From the cell containing the given text, extract its center point as [x, y] coordinate. 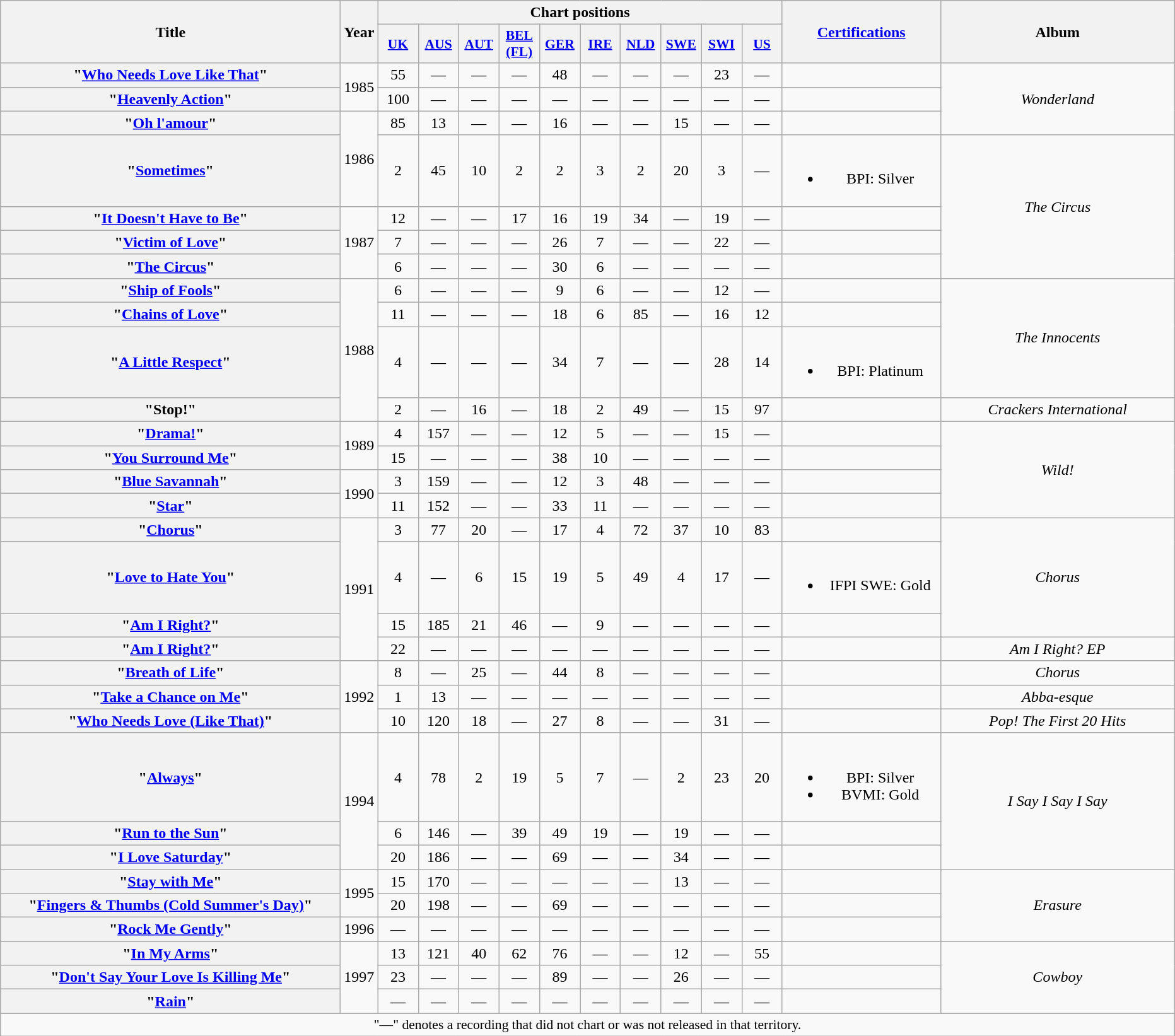
GER [559, 44]
44 [559, 673]
"—" denotes a recording that did not chart or was not released in that territory. [588, 1025]
"Who Needs Love (Like That)" [170, 721]
1997 [360, 977]
BEL (FL) [519, 44]
83 [762, 530]
89 [559, 977]
"Victim of Love" [170, 242]
1986 [360, 159]
40 [479, 953]
"The Circus" [170, 266]
45 [438, 170]
"Star" [170, 506]
The Circus [1057, 207]
152 [438, 506]
BPI: SilverBVMI: Gold [862, 777]
170 [438, 881]
"Stop!" [170, 410]
1985 [360, 87]
"You Surround Me" [170, 458]
1992 [360, 697]
185 [438, 625]
1989 [360, 446]
97 [762, 410]
"A Little Respect" [170, 362]
BPI: Silver [862, 170]
78 [438, 777]
72 [641, 530]
BPI: Platinum [862, 362]
Wonderland [1057, 99]
46 [519, 625]
30 [559, 266]
100 [398, 99]
157 [438, 434]
1990 [360, 494]
"Blue Savannah" [170, 482]
SWE [681, 44]
121 [438, 953]
120 [438, 721]
AUS [438, 44]
1996 [360, 929]
US [762, 44]
UK [398, 44]
Title [170, 32]
28 [722, 362]
Chart positions [580, 13]
"Always" [170, 777]
"Oh l'amour" [170, 123]
1987 [360, 242]
14 [762, 362]
"Run to the Sun" [170, 833]
Crackers International [1057, 410]
"Who Needs Love Like That" [170, 75]
1991 [360, 589]
Abba-esque [1057, 697]
Pop! The First 20 Hits [1057, 721]
159 [438, 482]
IRE [600, 44]
62 [519, 953]
39 [519, 833]
"Rock Me Gently" [170, 929]
"Chains of Love" [170, 314]
"Sometimes" [170, 170]
Am I Right? EP [1057, 649]
25 [479, 673]
IFPI SWE: Gold [862, 578]
186 [438, 857]
"It Doesn't Have to Be" [170, 218]
"I Love Saturday" [170, 857]
21 [479, 625]
AUT [479, 44]
"Stay with Me" [170, 881]
"In My Arms" [170, 953]
"Don't Say Your Love Is Killing Me" [170, 977]
38 [559, 458]
"Love to Hate You" [170, 578]
"Rain" [170, 1001]
Year [360, 32]
"Drama!" [170, 434]
Cowboy [1057, 977]
33 [559, 506]
37 [681, 530]
"Breath of Life" [170, 673]
1995 [360, 893]
Album [1057, 32]
Erasure [1057, 905]
Wild! [1057, 470]
SWI [722, 44]
"Ship of Fools" [170, 290]
I Say I Say I Say [1057, 801]
"Fingers & Thumbs (Cold Summer's Day)" [170, 905]
27 [559, 721]
77 [438, 530]
NLD [641, 44]
"Chorus" [170, 530]
1988 [360, 349]
146 [438, 833]
Certifications [862, 32]
"Take a Chance on Me" [170, 697]
"Heavenly Action" [170, 99]
76 [559, 953]
31 [722, 721]
The Innocents [1057, 338]
1 [398, 697]
198 [438, 905]
1994 [360, 801]
